Identify which cell holds the provided text, then report its [X, Y] central coordinate. 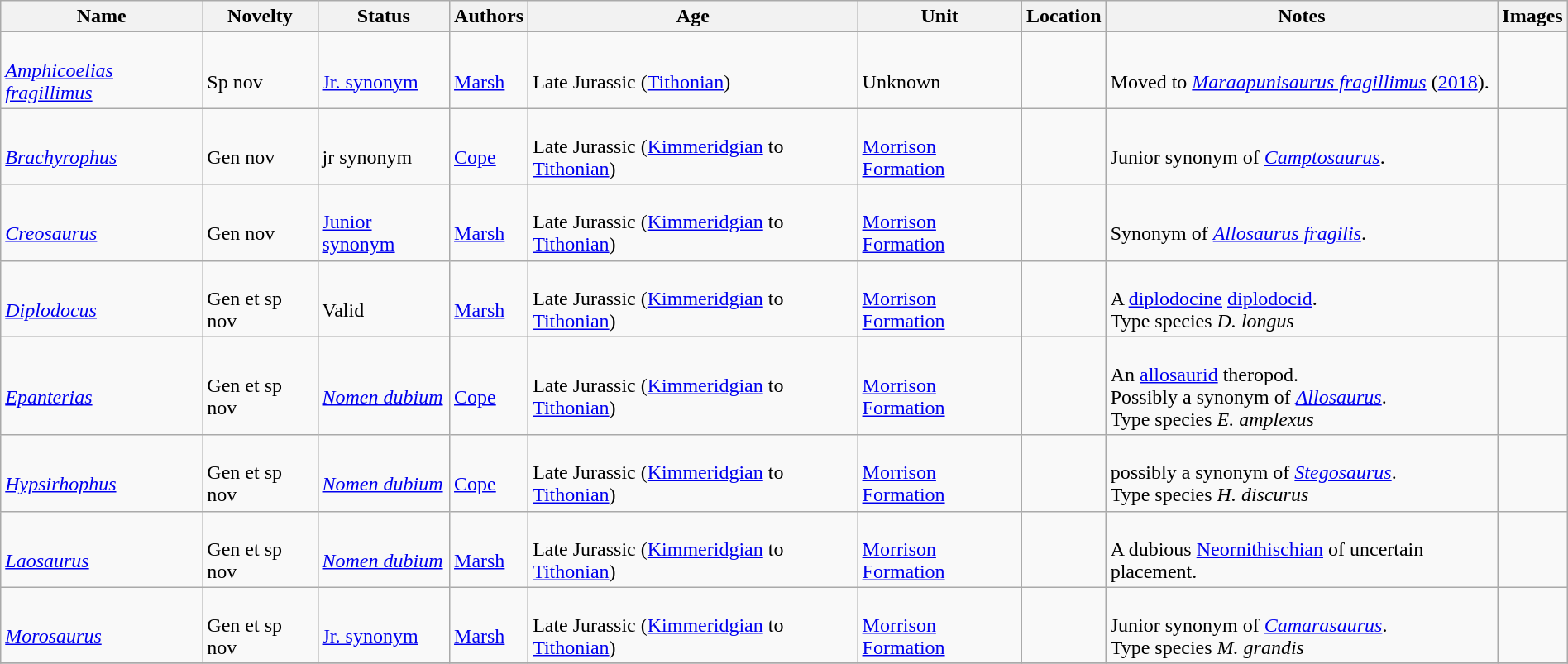
Images [1532, 17]
Moved to Maraapunisaurus fragillimus (2018). [1302, 70]
Morosaurus [102, 625]
Junior synonym [384, 222]
Late Jurassic (Tithonian) [693, 70]
Status [384, 17]
Name [102, 17]
An allosaurid theropod.Possibly a synonym of Allosaurus. Type species E. amplexus [1302, 385]
Diplodocus [102, 299]
Unknown [939, 70]
Synonym of Allosaurus fragilis. [1302, 222]
Sp nov [260, 70]
Age [693, 17]
Amphicoelias fragillimus [102, 70]
Junior synonym of Camptosaurus. [1302, 146]
Notes [1302, 17]
A dubious Neornithischian of uncertain placement. [1302, 549]
Location [1064, 17]
Novelty [260, 17]
Hypsirhophus [102, 473]
Laosaurus [102, 549]
possibly a synonym of Stegosaurus. Type species H. discurus [1302, 473]
Brachyrophus [102, 146]
jr synonym [384, 146]
A diplodocine diplodocid.Type species D. longus [1302, 299]
Authors [490, 17]
Creosaurus [102, 222]
Junior synonym of Camarasaurus. Type species M. grandis [1302, 625]
Unit [939, 17]
Epanterias [102, 385]
Valid [384, 299]
